From the cell containing the given text, extract its center point as [x, y] coordinate. 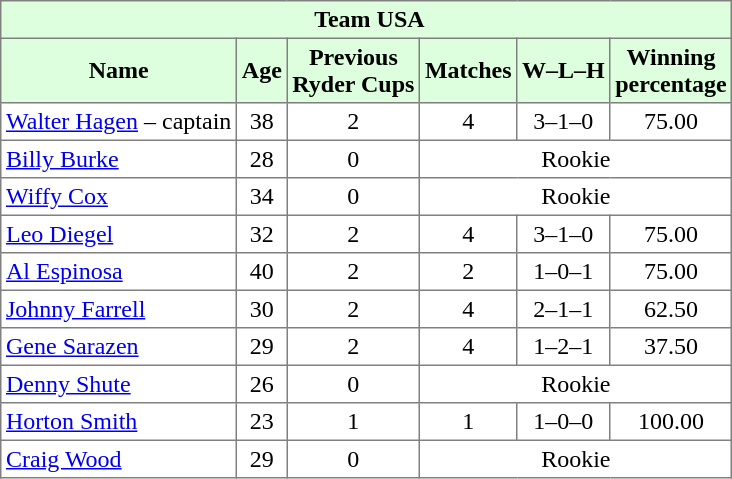
PreviousRyder Cups [354, 70]
100.00 [671, 422]
62.50 [671, 309]
Wiffy Cox [119, 197]
Age [262, 70]
28 [262, 159]
1–0–0 [564, 422]
Horton Smith [119, 422]
Winningpercentage [671, 70]
Denny Shute [119, 384]
37.50 [671, 347]
Billy Burke [119, 159]
2–1–1 [564, 309]
34 [262, 197]
Name [119, 70]
26 [262, 384]
Gene Sarazen [119, 347]
Johnny Farrell [119, 309]
Craig Wood [119, 459]
Leo Diegel [119, 234]
38 [262, 122]
30 [262, 309]
Al Espinosa [119, 272]
Matches [468, 70]
Walter Hagen – captain [119, 122]
Team USA [366, 20]
23 [262, 422]
1–0–1 [564, 272]
32 [262, 234]
W–L–H [564, 70]
40 [262, 272]
1–2–1 [564, 347]
